Determine the (X, Y) coordinate at the center of the cell enclosing the given text.  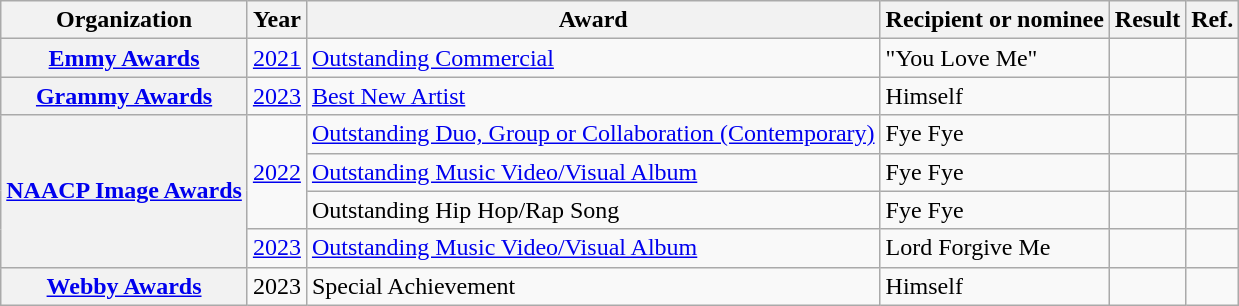
Award (593, 20)
Outstanding Duo, Group or Collaboration (Contemporary) (593, 134)
Recipient or nominee (994, 20)
NAACP Image Awards (124, 191)
Year (276, 20)
Webby Awards (124, 286)
Emmy Awards (124, 58)
Organization (124, 20)
Outstanding Commercial (593, 58)
2021 (276, 58)
Ref. (1212, 20)
Special Achievement (593, 286)
2022 (276, 172)
Grammy Awards (124, 96)
Best New Artist (593, 96)
Lord Forgive Me (994, 248)
Result (1147, 20)
"You Love Me" (994, 58)
Outstanding Hip Hop/Rap Song (593, 210)
